From the cell containing the given text, extract its center point as [x, y] coordinate. 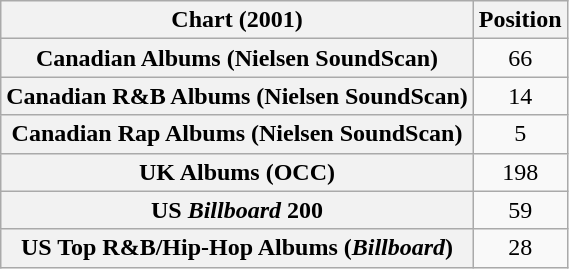
28 [520, 248]
Position [520, 20]
Chart (2001) [238, 20]
59 [520, 210]
Canadian R&B Albums (Nielsen SoundScan) [238, 96]
14 [520, 96]
5 [520, 134]
US Billboard 200 [238, 210]
Canadian Rap Albums (Nielsen SoundScan) [238, 134]
66 [520, 58]
UK Albums (OCC) [238, 172]
US Top R&B/Hip-Hop Albums (Billboard) [238, 248]
198 [520, 172]
Canadian Albums (Nielsen SoundScan) [238, 58]
